Return the [x, y] coordinate for the center point of the cell that contains the specified text.  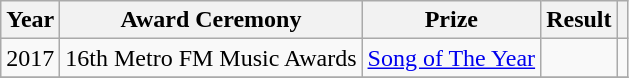
Result [579, 20]
Award Ceremony [211, 20]
Year [30, 20]
16th Metro FM Music Awards [211, 58]
Song of The Year [452, 58]
2017 [30, 58]
Prize [452, 20]
